Provide the [x, y] coordinate of the cell's center where the given text is located.  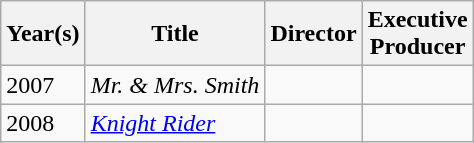
Title [175, 34]
2008 [43, 123]
2007 [43, 85]
Year(s) [43, 34]
ExecutiveProducer [418, 34]
Director [314, 34]
Mr. & Mrs. Smith [175, 85]
Knight Rider [175, 123]
